Detect which cell encompasses the target text, then output its [x, y] center coordinate. 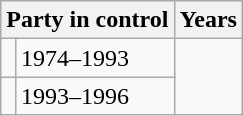
1993–1996 [94, 96]
Years [208, 20]
Party in control [88, 20]
1974–1993 [94, 58]
